Extract the [x, y] coordinate from the center of the cell holding the provided text.  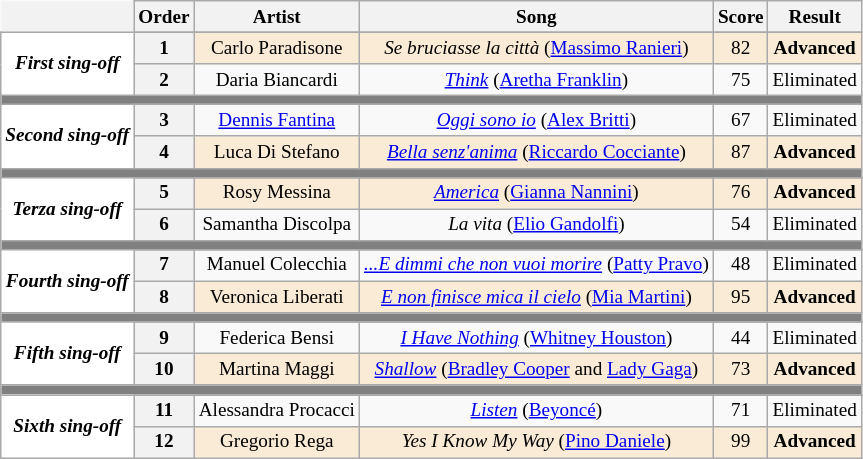
Song [536, 17]
Listen (Beyoncé) [536, 410]
2 [164, 80]
Score [740, 17]
73 [740, 370]
44 [740, 338]
I Have Nothing (Whitney Houston) [536, 338]
Carlo Paradisone [276, 48]
48 [740, 265]
Manuel Colecchia [276, 265]
...E dimmi che non vuoi morire (Patty Pravo) [536, 265]
99 [740, 442]
Gregorio Rega [276, 442]
9 [164, 338]
75 [740, 80]
8 [164, 297]
71 [740, 410]
12 [164, 442]
5 [164, 193]
82 [740, 48]
67 [740, 121]
Result [814, 17]
Shallow (Bradley Cooper and Lady Gaga) [536, 370]
Yes I Know My Way (Pino Daniele) [536, 442]
Veronica Liberati [276, 297]
Rosy Messina [276, 193]
Daria Biancardi [276, 80]
6 [164, 225]
87 [740, 152]
First sing-off [68, 64]
Bella senz'anima (Riccardo Cocciante) [536, 152]
America (Gianna Nannini) [536, 193]
10 [164, 370]
Fifth sing-off [68, 354]
E non finisce mica il cielo (Mia Martini) [536, 297]
Dennis Fantina [276, 121]
Think (Aretha Franklin) [536, 80]
76 [740, 193]
54 [740, 225]
Martina Maggi [276, 370]
Artist [276, 17]
Terza sing-off [68, 208]
Order [164, 17]
La vita (Elio Gandolfi) [536, 225]
Second sing-off [68, 136]
Samantha Discolpa [276, 225]
Federica Bensi [276, 338]
Oggi sono io (Alex Britti) [536, 121]
11 [164, 410]
95 [740, 297]
Fourth sing-off [68, 280]
4 [164, 152]
Se bruciasse la città (Massimo Ranieri) [536, 48]
1 [164, 48]
Alessandra Procacci [276, 410]
3 [164, 121]
Luca Di Stefano [276, 152]
Sixth sing-off [68, 426]
7 [164, 265]
